For the text-containing cell, return its midpoint in (X, Y) coordinate format. 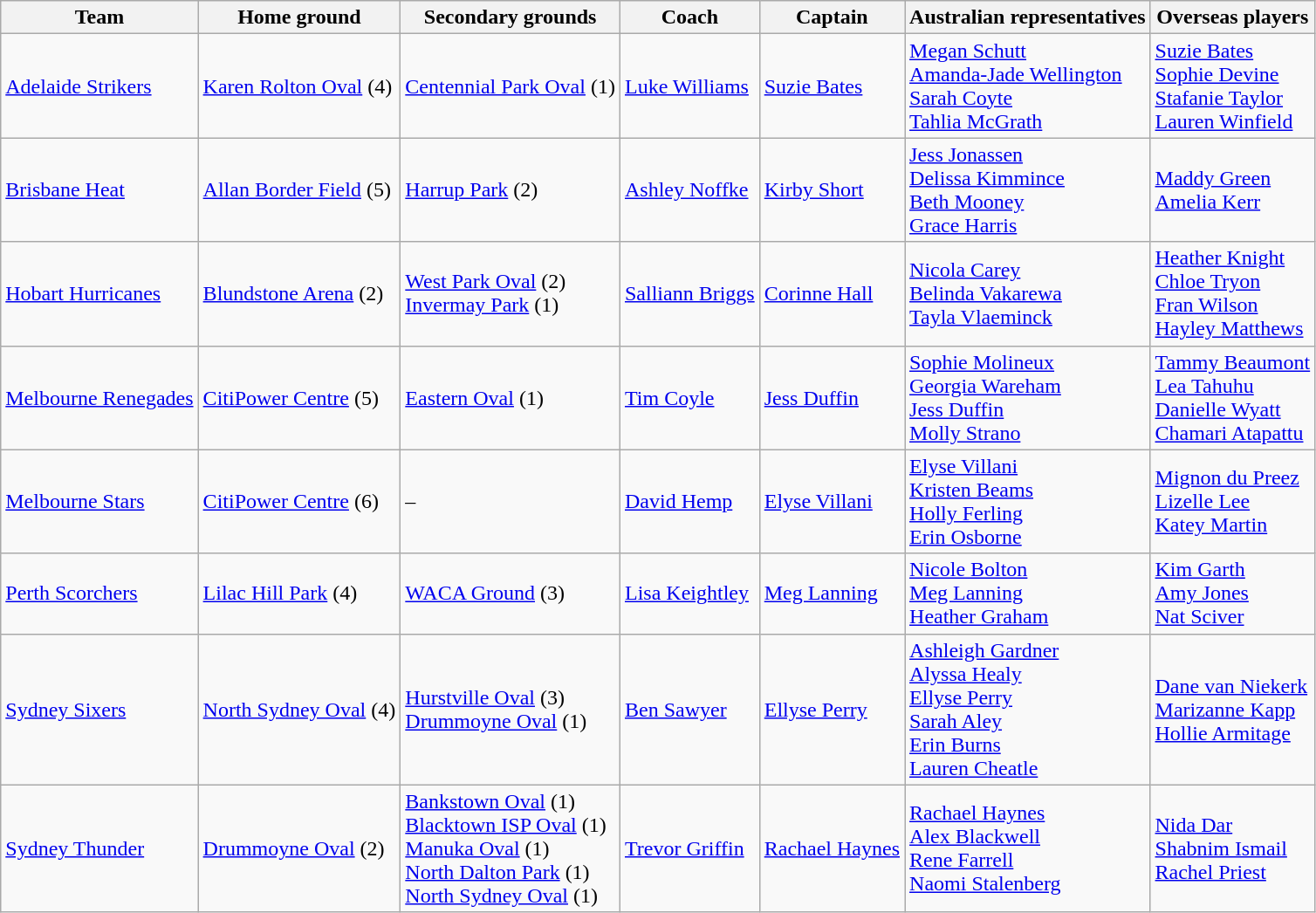
Hurstville Oval (3)Drummoyne Oval (1) (511, 709)
Ashley Noffke (689, 190)
Nida Dar Shabnim Ismail Rachel Priest (1232, 848)
Perth Scorchers (99, 594)
Kim Garth Amy Jones Nat Sciver (1232, 594)
Luke Williams (689, 86)
Suzie Bates (832, 86)
Heather Knight Chloe Tryon Fran WilsonHayley Matthews (1232, 293)
Tammy Beaumont Lea Tahuhu Danielle WyattChamari Atapattu (1232, 398)
Rachael Haynes (832, 848)
Salliann Briggs (689, 293)
Ben Sawyer (689, 709)
David Hemp (689, 501)
Allan Border Field (5) (299, 190)
Ellyse Perry (832, 709)
Nicole BoltonMeg LanningHeather Graham (1028, 594)
Centennial Park Oval (1) (511, 86)
Eastern Oval (1) (511, 398)
Megan SchuttAmanda-Jade WellingtonSarah CoyteTahlia McGrath (1028, 86)
Ashleigh GardnerAlyssa HealyEllyse PerrySarah AleyErin BurnsLauren Cheatle (1028, 709)
Elyse Villani (832, 501)
Elyse VillaniKristen BeamsHolly FerlingErin Osborne (1028, 501)
Brisbane Heat (99, 190)
Captain (832, 17)
Lilac Hill Park (4) (299, 594)
Rachael HaynesAlex BlackwellRene FarrellNaomi Stalenberg (1028, 848)
Kirby Short (832, 190)
Harrup Park (2) (511, 190)
– (511, 501)
Dane van Niekerk Marizanne Kapp Hollie Armitage (1232, 709)
Maddy Green Amelia Kerr (1232, 190)
Nicola CareyBelinda VakarewaTayla Vlaeminck (1028, 293)
Australian representatives (1028, 17)
Tim Coyle (689, 398)
Home ground (299, 17)
Trevor Griffin (689, 848)
WACA Ground (3) (511, 594)
Adelaide Strikers (99, 86)
Melbourne Renegades (99, 398)
Meg Lanning (832, 594)
Team (99, 17)
Blundstone Arena (2) (299, 293)
Drummoyne Oval (2) (299, 848)
Melbourne Stars (99, 501)
Hobart Hurricanes (99, 293)
Suzie Bates Sophie Devine Stafanie Taylor Lauren Winfield (1232, 86)
Mignon du Preez Lizelle Lee Katey Martin (1232, 501)
Sophie MolineuxGeorgia WarehamJess DuffinMolly Strano (1028, 398)
Jess Duffin (832, 398)
Lisa Keightley (689, 594)
Karen Rolton Oval (4) (299, 86)
West Park Oval (2)Invermay Park (1) (511, 293)
Overseas players (1232, 17)
North Sydney Oval (4) (299, 709)
Bankstown Oval (1)Blacktown ISP Oval (1)Manuka Oval (1)North Dalton Park (1)North Sydney Oval (1) (511, 848)
Sydney Thunder (99, 848)
CitiPower Centre (5) (299, 398)
Jess JonassenDelissa KimminceBeth MooneyGrace Harris (1028, 190)
Secondary grounds (511, 17)
Sydney Sixers (99, 709)
Coach (689, 17)
Corinne Hall (832, 293)
CitiPower Centre (6) (299, 501)
